Provide the [X, Y] coordinate of the cell's center where the given text is located.  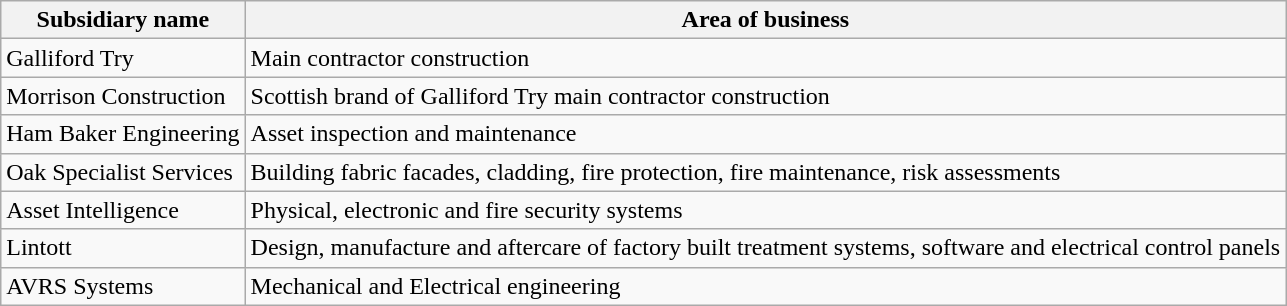
AVRS Systems [123, 286]
Asset inspection and maintenance [766, 134]
Ham Baker Engineering [123, 134]
Oak Specialist Services [123, 172]
Physical, electronic and fire security systems [766, 210]
Asset Intelligence [123, 210]
Main contractor construction [766, 58]
Lintott [123, 248]
Galliford Try [123, 58]
Area of business [766, 20]
Mechanical and Electrical engineering [766, 286]
Scottish brand of Galliford Try main contractor construction [766, 96]
Design, manufacture and aftercare of factory built treatment systems, software and electrical control panels [766, 248]
Building fabric facades, cladding, fire protection, fire maintenance, risk assessments [766, 172]
Morrison Construction [123, 96]
Subsidiary name [123, 20]
